Provide the (X, Y) coordinate of the cell's center where the given text is located.  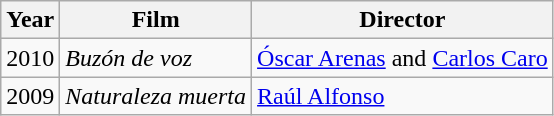
Film (156, 20)
Year (30, 20)
Naturaleza muerta (156, 96)
Óscar Arenas and Carlos Caro (403, 58)
Buzón de voz (156, 58)
Raúl Alfonso (403, 96)
2009 (30, 96)
Director (403, 20)
2010 (30, 58)
